Determine the (x, y) coordinate at the center of the cell enclosing the given text.  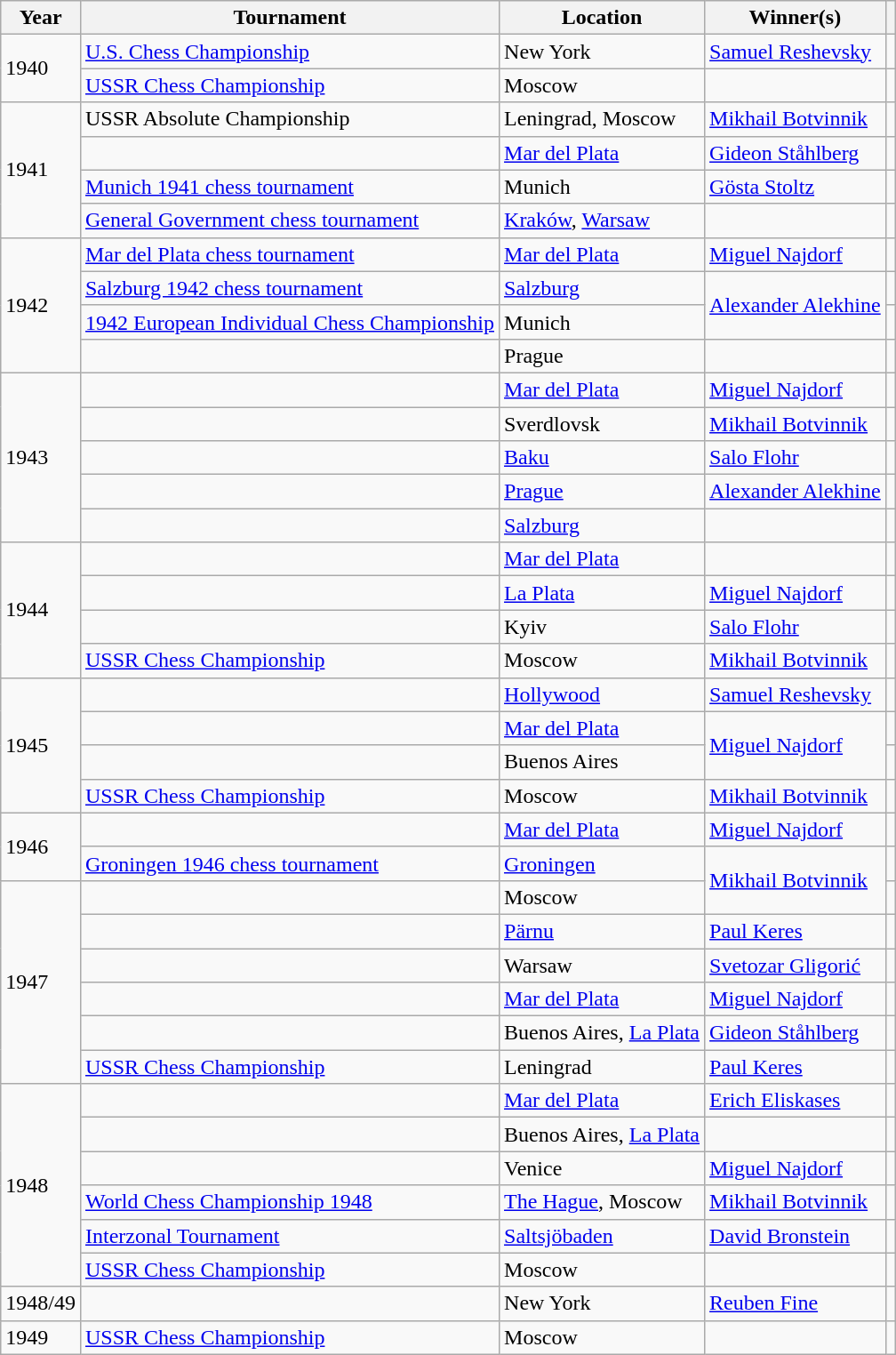
Interzonal Tournament (290, 1236)
1949 (41, 1337)
Reuben Fine (796, 1303)
Erich Eliskases (796, 1101)
Gösta Stoltz (796, 187)
Baku (603, 458)
Salzburg 1942 chess tournament (290, 288)
Mar del Plata chess tournament (290, 254)
La Plata (603, 593)
USSR Absolute Championship (290, 119)
Venice (603, 1168)
Buenos Aires (603, 762)
Leningrad (603, 1067)
1947 (41, 982)
1942 (41, 305)
Location (603, 18)
World Chess Championship 1948 (290, 1202)
Groningen (603, 863)
1945 (41, 745)
Leningrad, Moscow (603, 119)
Tournament (290, 18)
The Hague, Moscow (603, 1202)
Sverdlovsk (603, 424)
1941 (41, 170)
1943 (41, 457)
Winner(s) (796, 18)
Pärnu (603, 931)
Groningen 1946 chess tournament (290, 863)
Kraków, Warsaw (603, 220)
General Government chess tournament (290, 220)
1942 European Individual Chess Championship (290, 322)
1944 (41, 610)
Svetozar Gligorić (796, 965)
Saltsjöbaden (603, 1236)
Hollywood (603, 694)
Kyiv (603, 627)
1940 (41, 68)
1946 (41, 846)
Year (41, 18)
U.S. Chess Championship (290, 52)
1948 (41, 1185)
1948/49 (41, 1303)
Warsaw (603, 965)
Munich 1941 chess tournament (290, 187)
David Bronstein (796, 1236)
